Return (x, y) of the center of cell containing provided text 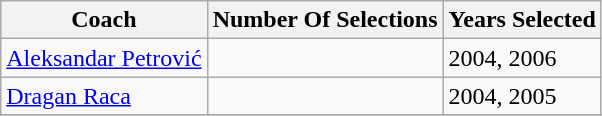
Coach (104, 20)
2004, 2006 (522, 58)
Dragan Raca (104, 96)
2004, 2005 (522, 96)
Years Selected (522, 20)
Number Of Selections (325, 20)
Aleksandar Petrović (104, 58)
